From the cell containing the given text, extract its center point as [X, Y] coordinate. 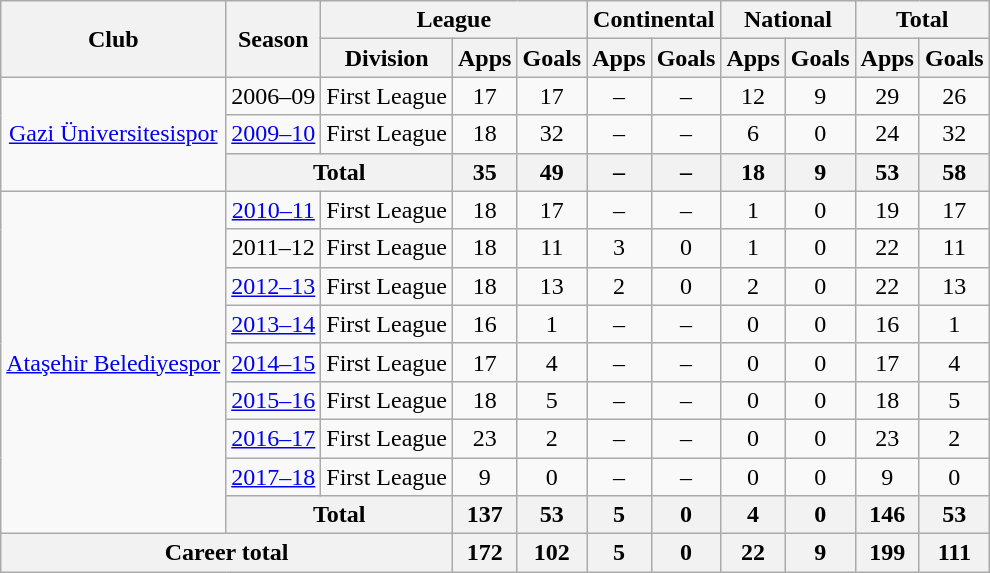
35 [485, 172]
National [788, 20]
2017–18 [274, 477]
6 [753, 134]
146 [887, 515]
172 [485, 553]
2013–14 [274, 324]
137 [485, 515]
2006–09 [274, 96]
2014–15 [274, 362]
49 [552, 172]
2010–11 [274, 210]
29 [887, 96]
3 [619, 248]
Ataşehir Belediyespor [114, 362]
102 [552, 553]
Continental [654, 20]
2015–16 [274, 400]
2011–12 [274, 248]
Season [274, 39]
2016–17 [274, 438]
2012–13 [274, 286]
2009–10 [274, 134]
Division [387, 58]
26 [954, 96]
199 [887, 553]
12 [753, 96]
Gazi Üniversitesispor [114, 134]
111 [954, 553]
24 [887, 134]
Career total [227, 553]
League [454, 20]
Club [114, 39]
58 [954, 172]
19 [887, 210]
